Find where the given text appears and provide that cell's center as [x, y] coordinate. 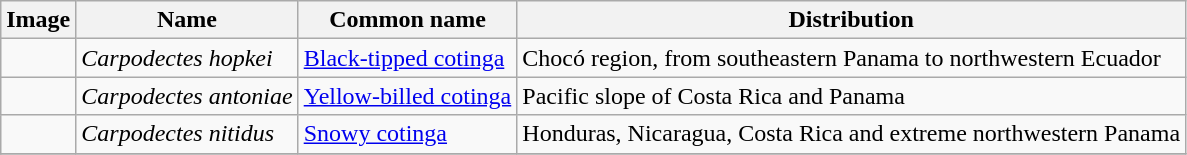
Name [187, 20]
Pacific slope of Costa Rica and Panama [852, 96]
Common name [408, 20]
Distribution [852, 20]
Black-tipped cotinga [408, 58]
Honduras, Nicaragua, Costa Rica and extreme northwestern Panama [852, 134]
Chocó region, from southeastern Panama to northwestern Ecuador [852, 58]
Yellow-billed cotinga [408, 96]
Carpodectes hopkei [187, 58]
Carpodectes antoniae [187, 96]
Carpodectes nitidus [187, 134]
Snowy cotinga [408, 134]
Image [38, 20]
